Return (X, Y) of the center of cell containing provided text 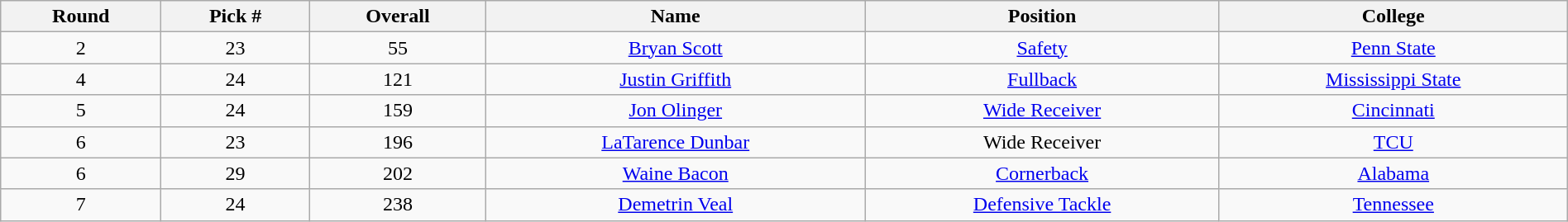
159 (397, 111)
Defensive Tackle (1042, 205)
Bryan Scott (676, 48)
Justin Griffith (676, 79)
Waine Bacon (676, 173)
Name (676, 17)
Mississippi State (1393, 79)
5 (81, 111)
Safety (1042, 48)
7 (81, 205)
Fullback (1042, 79)
Alabama (1393, 173)
121 (397, 79)
Cornerback (1042, 173)
Round (81, 17)
2 (81, 48)
Overall (397, 17)
202 (397, 173)
TCU (1393, 142)
Penn State (1393, 48)
LaTarence Dunbar (676, 142)
4 (81, 79)
29 (235, 173)
55 (397, 48)
Pick # (235, 17)
Demetrin Veal (676, 205)
196 (397, 142)
College (1393, 17)
238 (397, 205)
Position (1042, 17)
Jon Olinger (676, 111)
Tennessee (1393, 205)
Cincinnati (1393, 111)
